Identify which cell holds the provided text, then report its [x, y] central coordinate. 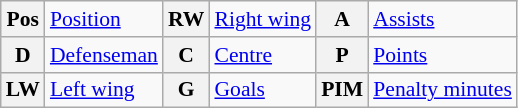
Defenseman [104, 55]
Position [104, 19]
Penalty minutes [442, 90]
Pos [23, 19]
Goals [262, 90]
Centre [262, 55]
C [186, 55]
RW [186, 19]
Points [442, 55]
LW [23, 90]
D [23, 55]
G [186, 90]
A [342, 19]
PIM [342, 90]
P [342, 55]
Right wing [262, 19]
Left wing [104, 90]
Assists [442, 19]
